Provide the [x, y] coordinate of the cell's center where the given text is located.  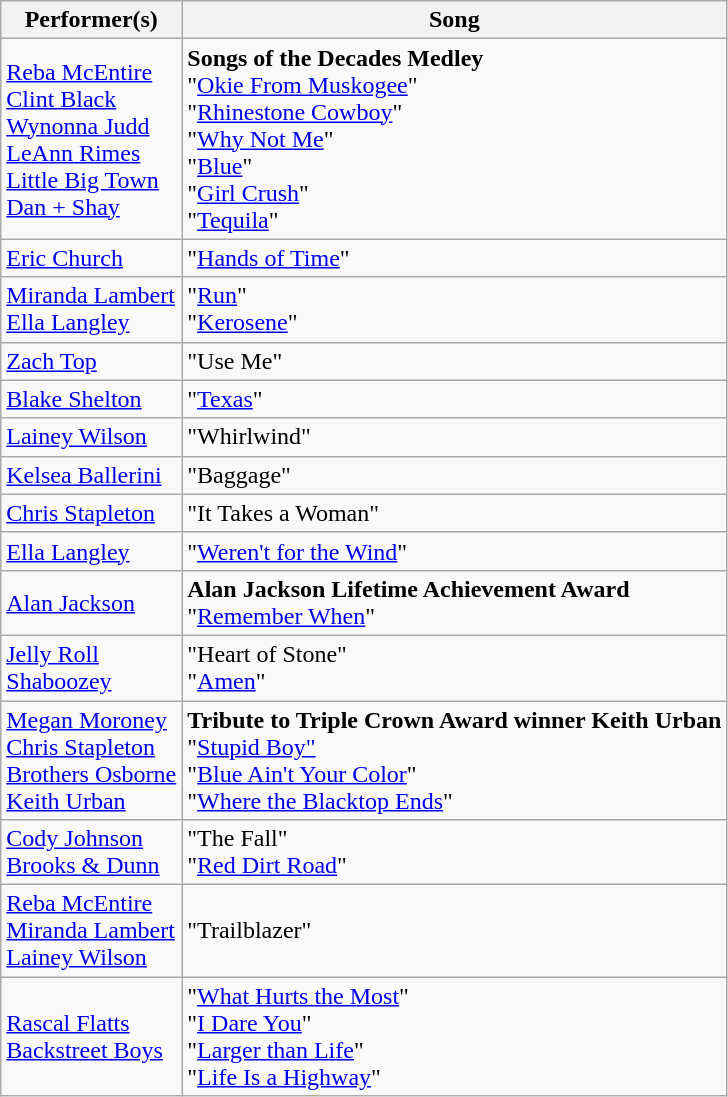
Rascal FlattsBackstreet Boys [92, 1036]
Chris Stapleton [92, 513]
Alan Jackson Lifetime Achievement Award"Remember When" [454, 602]
"Use Me" [454, 361]
"Run""Kerosene" [454, 310]
"Trailblazer" [454, 931]
Megan MoroneyChris StapletonBrothers OsborneKeith Urban [92, 760]
Kelsea Ballerini [92, 475]
"Heart of Stone""Amen" [454, 668]
Lainey Wilson [92, 437]
"Baggage" [454, 475]
Alan Jackson [92, 602]
Reba McEntireMiranda LambertLainey Wilson [92, 931]
Jelly RollShaboozey [92, 668]
"What Hurts the Most""I Dare You""Larger than Life""Life Is a Highway" [454, 1036]
"Texas" [454, 399]
Cody JohnsonBrooks & Dunn [92, 852]
Ella Langley [92, 551]
"Hands of Time" [454, 258]
"The Fall""Red Dirt Road" [454, 852]
"Whirlwind" [454, 437]
Performer(s) [92, 20]
"Weren't for the Wind" [454, 551]
Tribute to Triple Crown Award winner Keith Urban"Stupid Boy""Blue Ain't Your Color""Where the Blacktop Ends" [454, 760]
Song [454, 20]
Miranda LambertElla Langley [92, 310]
Blake Shelton [92, 399]
Eric Church [92, 258]
Zach Top [92, 361]
"It Takes a Woman" [454, 513]
Reba McEntireClint BlackWynonna JuddLeAnn RimesLittle Big TownDan + Shay [92, 139]
Songs of the Decades Medley"Okie From Muskogee""Rhinestone Cowboy""Why Not Me""Blue""Girl Crush""Tequila" [454, 139]
